Identify which cell holds the provided text, then report its [x, y] central coordinate. 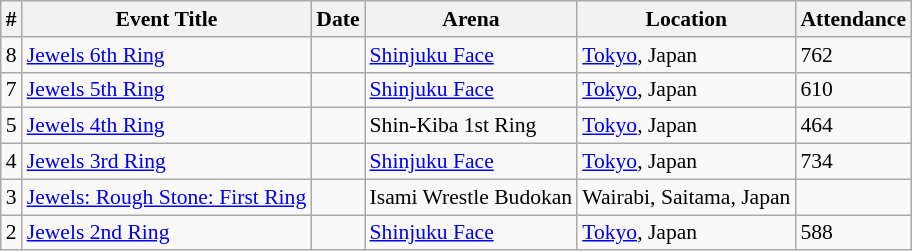
Event Title [167, 19]
Wairabi, Saitama, Japan [686, 197]
464 [853, 126]
Jewels 2nd Ring [167, 233]
7 [12, 90]
2 [12, 233]
4 [12, 162]
Jewels 4th Ring [167, 126]
Jewels 3rd Ring [167, 162]
Jewels 6th Ring [167, 55]
588 [853, 233]
Jewels 5th Ring [167, 90]
3 [12, 197]
762 [853, 55]
Isami Wrestle Budokan [472, 197]
Arena [472, 19]
Jewels: Rough Stone: First Ring [167, 197]
610 [853, 90]
Location [686, 19]
Shin-Kiba 1st Ring [472, 126]
Attendance [853, 19]
# [12, 19]
734 [853, 162]
5 [12, 126]
8 [12, 55]
Date [338, 19]
